Scan for the cell matching the given text and deliver its (X, Y) coordinate at center. 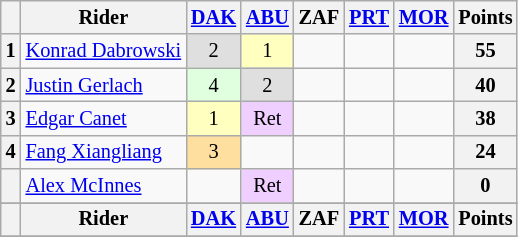
55 (485, 51)
Fang Xiangliang (104, 152)
Justin Gerlach (104, 85)
Edgar Canet (104, 118)
Alex McInnes (104, 186)
40 (485, 85)
Konrad Dabrowski (104, 51)
0 (485, 186)
24 (485, 152)
38 (485, 118)
